Determine the (X, Y) coordinate at the center of the cell enclosing the given text.  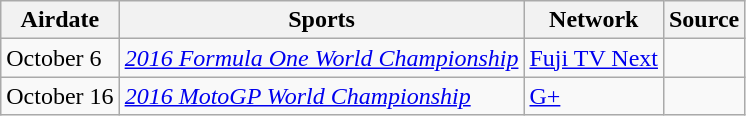
2016 MotoGP World Championship (322, 96)
Sports (322, 20)
October 6 (60, 58)
Fuji TV Next (594, 58)
G+ (594, 96)
2016 Formula One World Championship (322, 58)
Airdate (60, 20)
October 16 (60, 96)
Source (704, 20)
Network (594, 20)
